Search for the cell housing the specified text and yield its [X, Y] center coordinate. 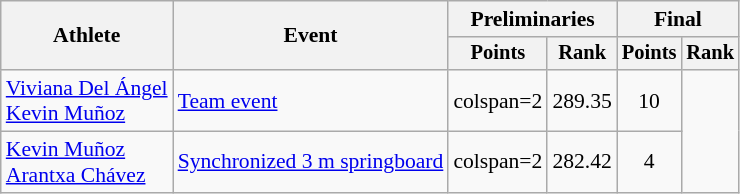
Viviana Del ÁngelKevin Muñoz [87, 100]
Athlete [87, 36]
282.42 [582, 162]
Event [311, 36]
10 [649, 100]
289.35 [582, 100]
Synchronized 3 m springboard [311, 162]
4 [649, 162]
Preliminaries [532, 19]
Team event [311, 100]
Kevin MuñozArantxa Chávez [87, 162]
Final [678, 19]
